Determine the (x, y) coordinate at the center of the cell enclosing the given text.  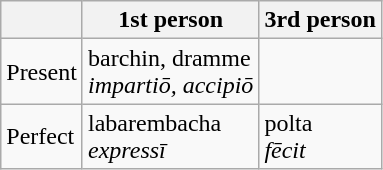
Present (42, 72)
1st person (170, 20)
barchin, drammeimpartiō, accipiō (170, 72)
3rd person (320, 20)
poltafēcit (320, 136)
labarembachaexpressī (170, 136)
Perfect (42, 136)
